Provide the (X, Y) coordinate of the cell's center where the given text is located.  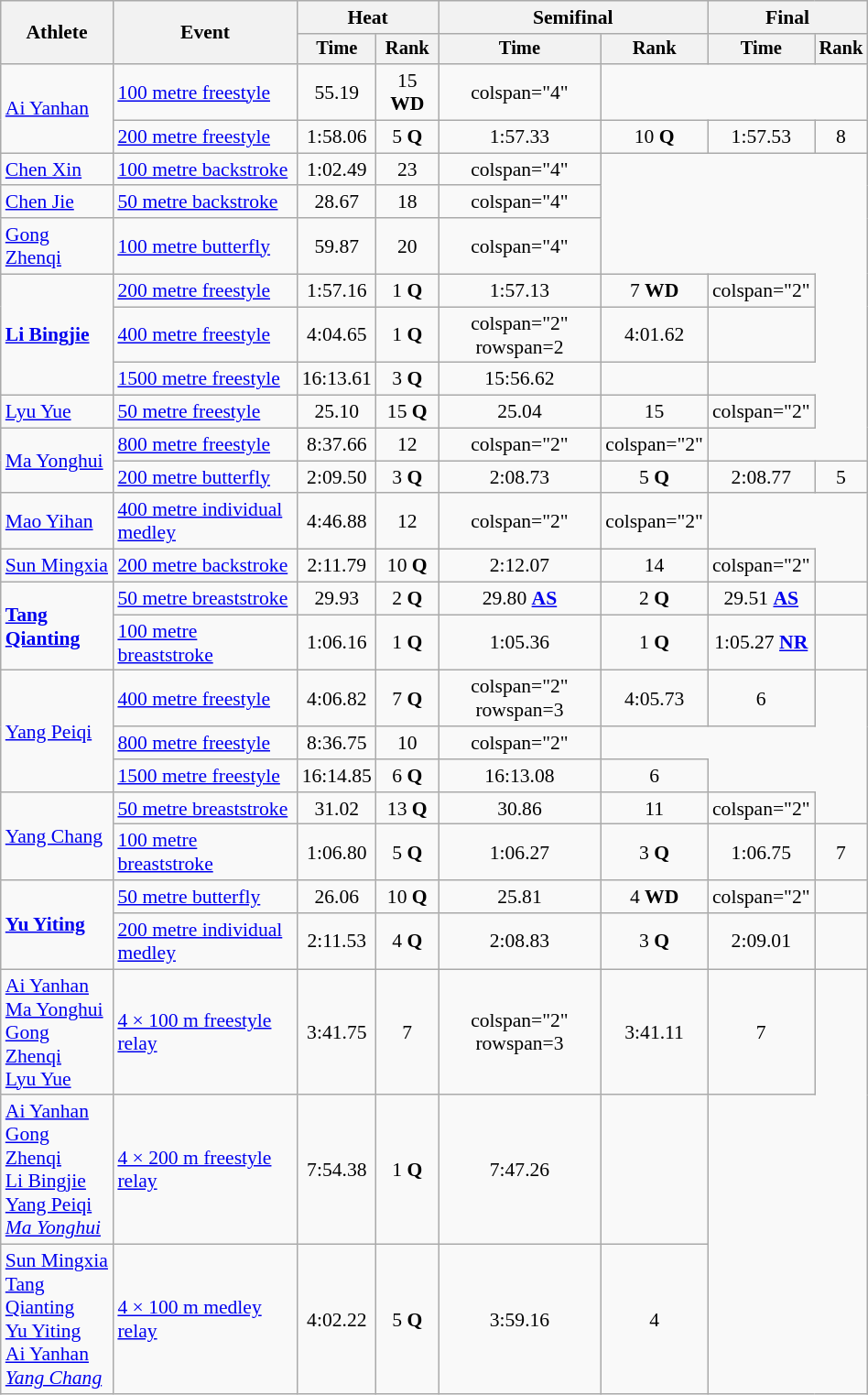
Ai Yanhan (57, 108)
2:11.53 (337, 942)
100 metre butterfly (205, 245)
4 × 100 m freestyle relay (205, 1032)
6 Q (407, 776)
4 WD (654, 897)
4:06.82 (337, 698)
Athlete (57, 33)
4:05.73 (654, 698)
Gong Zhenqi (57, 245)
4:04.65 (337, 335)
8:36.75 (337, 743)
200 metre backstroke (205, 566)
5 (841, 477)
4 × 200 m freestyle relay (205, 1171)
29.93 (337, 599)
Mao Yihan (57, 522)
15:56.62 (520, 379)
2:09.50 (337, 477)
Ai YanhanGong ZhenqiLi BingjieYang PeiqiMa Yonghui (57, 1171)
11 (654, 809)
Semifinal (573, 17)
15 Q (407, 412)
16:14.85 (337, 776)
Li Bingjie (57, 335)
7:54.38 (337, 1171)
31.02 (337, 809)
4 Q (407, 942)
26.06 (337, 897)
Yu Yiting (57, 925)
59.87 (337, 245)
7:47.26 (520, 1171)
Chen Xin (57, 169)
4 (654, 1319)
1:57.33 (520, 137)
16:13.08 (520, 776)
Final (787, 17)
4 × 100 m medley relay (205, 1319)
2:08.77 (762, 477)
30.86 (520, 809)
2:08.73 (520, 477)
10 (407, 743)
1:57.16 (337, 291)
50 metre butterfly (205, 897)
28.67 (337, 202)
3:59.16 (520, 1319)
100 metre backstroke (205, 169)
Sun Mingxia Tang Qianting Yu Yiting Ai YanhanYang Chang (57, 1319)
Yang Peiqi (57, 731)
1:05.36 (520, 643)
20 (407, 245)
2:11.79 (337, 566)
1:05.27 NR (762, 643)
400 metre individual medley (205, 522)
50 metre freestyle (205, 412)
200 metre individual medley (205, 942)
15 WD (407, 92)
Tang Qianting (57, 627)
1:58.06 (337, 137)
1:06.27 (520, 852)
15 (654, 412)
25.04 (520, 412)
7 Q (407, 698)
4:46.88 (337, 522)
1:06.80 (337, 852)
29.51 AS (762, 599)
3:41.75 (337, 1032)
Lyu Yue (57, 412)
2:09.01 (762, 942)
Chen Jie (57, 202)
4:02.22 (337, 1319)
14 (654, 566)
1:02.49 (337, 169)
8:37.66 (337, 445)
25.10 (337, 412)
7 WD (654, 291)
25.81 (520, 897)
Yang Chang (57, 837)
18 (407, 202)
1:06.16 (337, 643)
16:13.61 (337, 379)
3:41.11 (654, 1032)
8 (841, 137)
1:57.53 (762, 137)
colspan="2" rowspan=2 (520, 335)
Ai Yanhan Ma YonghuiGong Zhenqi Lyu Yue (57, 1032)
Sun Mingxia (57, 566)
Heat (368, 17)
4:01.62 (654, 335)
2:08.83 (520, 942)
Ma Yonghui (57, 462)
13 Q (407, 809)
29.80 AS (520, 599)
100 metre freestyle (205, 92)
1:57.13 (520, 291)
50 metre backstroke (205, 202)
Event (205, 33)
2:12.07 (520, 566)
23 (407, 169)
1:06.75 (762, 852)
200 metre butterfly (205, 477)
55.19 (337, 92)
